Capture the cell that displays the provided text and extract its [X, Y] central coordinate. 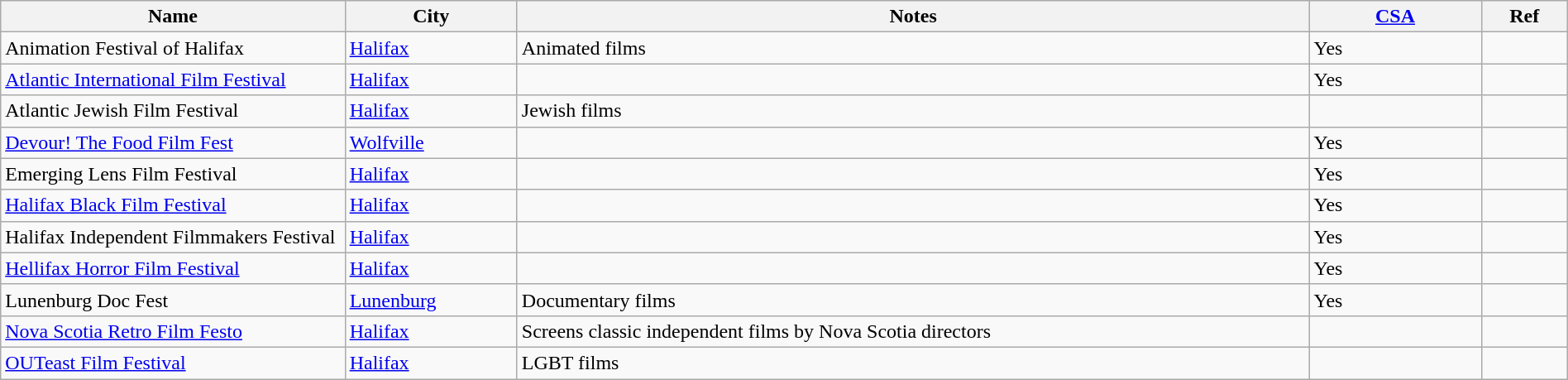
Hellifax Horror Film Festival [173, 268]
CSA [1395, 17]
Documentary films [913, 300]
Ref [1524, 17]
Lunenburg Doc Fest [173, 300]
Halifax Black Film Festival [173, 205]
Nova Scotia Retro Film Festo [173, 331]
Screens classic independent films by Nova Scotia directors [913, 331]
Animation Festival of Halifax [173, 48]
Atlantic International Film Festival [173, 79]
Lunenburg [431, 300]
Jewish films [913, 111]
Notes [913, 17]
City [431, 17]
LGBT films [913, 363]
Halifax Independent Filmmakers Festival [173, 237]
Emerging Lens Film Festival [173, 174]
Animated films [913, 48]
OUTeast Film Festival [173, 363]
Atlantic Jewish Film Festival [173, 111]
Wolfville [431, 142]
Devour! The Food Film Fest [173, 142]
Name [173, 17]
